Extract the [X, Y] coordinate from the center of the cell holding the provided text.  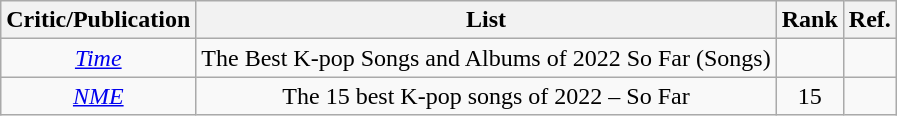
Time [98, 58]
NME [98, 96]
List [486, 20]
The Best K-pop Songs and Albums of 2022 So Far (Songs) [486, 58]
Critic/Publication [98, 20]
The 15 best K-pop songs of 2022 – So Far [486, 96]
Ref. [870, 20]
Rank [810, 20]
15 [810, 96]
